Provide the (x, y) coordinate of the cell's center where the given text is located.  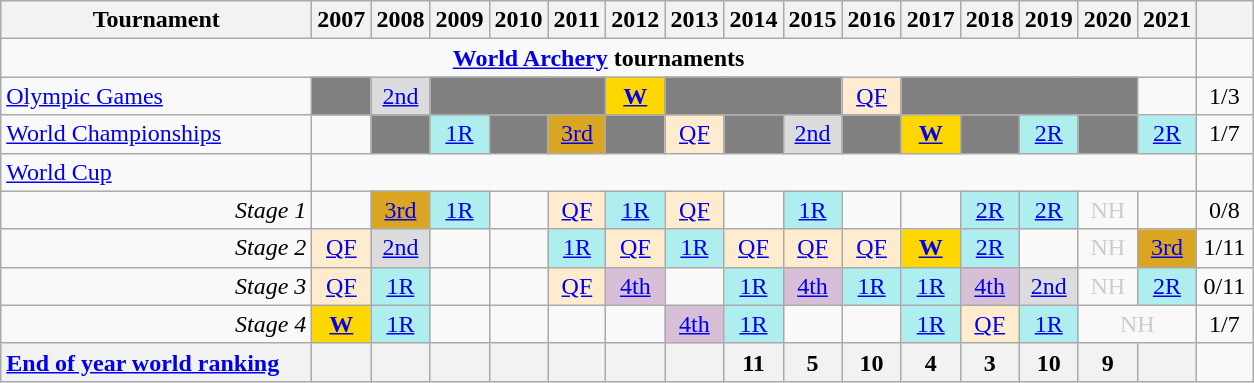
2013 (694, 20)
9 (1108, 362)
0/8 (1224, 210)
Tournament (156, 20)
4 (930, 362)
2015 (812, 20)
2010 (518, 20)
1/3 (1224, 96)
2014 (754, 20)
2019 (1048, 20)
2011 (577, 20)
World Archery tournaments (599, 58)
Stage 1 (156, 210)
Olympic Games (156, 96)
World Championships (156, 134)
2017 (930, 20)
2007 (342, 20)
11 (754, 362)
2009 (460, 20)
5 (812, 362)
2008 (400, 20)
Stage 4 (156, 324)
2018 (990, 20)
2021 (1166, 20)
3 (990, 362)
Stage 2 (156, 248)
2012 (636, 20)
1/11 (1224, 248)
0/11 (1224, 286)
World Cup (156, 172)
End of year world ranking (156, 362)
Stage 3 (156, 286)
2020 (1108, 20)
2016 (872, 20)
